Pinpoint the cell where the given text exists, returning its (X, Y) midpoint coordinate. 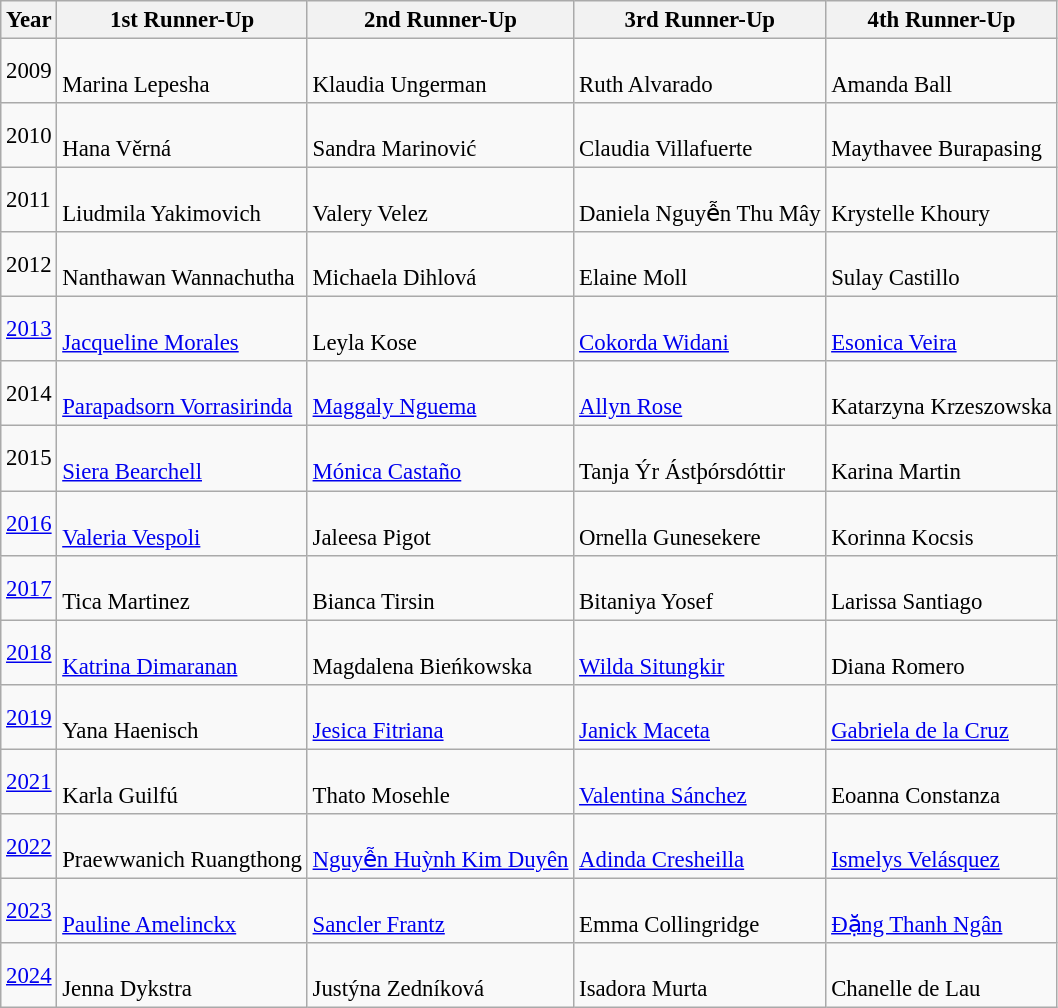
Gabriela de la Cruz (942, 716)
Parapadsorn Vorrasirinda (182, 394)
Emma Collingridge (700, 910)
2010 (29, 136)
Cokorda Widani (700, 330)
Elaine Moll (700, 264)
Krystelle Khoury (942, 200)
2023 (29, 910)
Praewwanich Ruangthong (182, 846)
Janick Maceta (700, 716)
Jesica Fitriana (440, 716)
Leyla Kose (440, 330)
Valentina Sánchez (700, 782)
Isadora Murta (700, 976)
Jaleesa Pigot (440, 524)
2009 (29, 72)
2021 (29, 782)
Jenna Dykstra (182, 976)
2014 (29, 394)
Pauline Amelinckx (182, 910)
3rd Runner-Up (700, 20)
Daniela Nguyễn Thu Mây (700, 200)
Katrina Dimaranan (182, 652)
Ruth Alvarado (700, 72)
Liudmila Yakimovich (182, 200)
Valeria Vespoli (182, 524)
Allyn Rose (700, 394)
Valery Velez (440, 200)
Jacqueline Morales (182, 330)
2012 (29, 264)
Eoanna Constanza (942, 782)
Chanelle de Lau (942, 976)
Ismelys Velásquez (942, 846)
Sancler Frantz (440, 910)
4th Runner-Up (942, 20)
Klaudia Ungerman (440, 72)
Ornella Gunesekere (700, 524)
Katarzyna Krzeszowska (942, 394)
2016 (29, 524)
Siera Bearchell (182, 458)
Esonica Veira (942, 330)
2013 (29, 330)
Bianca Tirsin (440, 588)
Michaela Dihlová (440, 264)
Nanthawan Wannachutha (182, 264)
Justýna Zedníková (440, 976)
2022 (29, 846)
2019 (29, 716)
2011 (29, 200)
Marina Lepesha (182, 72)
Thato Mosehle (440, 782)
Sandra Marinović (440, 136)
2nd Runner-Up (440, 20)
Nguyễn Huỳnh Kim Duyên (440, 846)
Korinna Kocsis (942, 524)
2015 (29, 458)
Tanja Ýr Ástþórsdóttir (700, 458)
Larissa Santiago (942, 588)
Karina Martin (942, 458)
Amanda Ball (942, 72)
2018 (29, 652)
Karla Guilfú (182, 782)
Hana Věrná (182, 136)
Yana Haenisch (182, 716)
Year (29, 20)
Mónica Castaño (440, 458)
Adinda Cresheilla (700, 846)
2024 (29, 976)
Maythavee Burapasing (942, 136)
Maggaly Nguema (440, 394)
Sulay Castillo (942, 264)
Tica Martinez (182, 588)
Claudia Villafuerte (700, 136)
1st Runner-Up (182, 20)
Đặng Thanh Ngân (942, 910)
Diana Romero (942, 652)
2017 (29, 588)
Wilda Situngkir (700, 652)
Bitaniya Yosef (700, 588)
Magdalena Bieńkowska (440, 652)
